Detect which cell encompasses the target text, then output its [x, y] center coordinate. 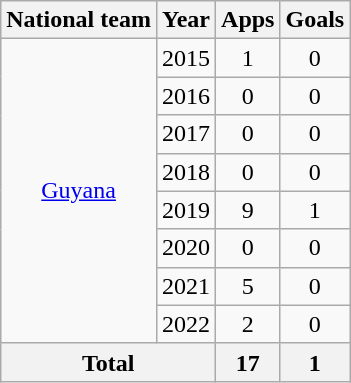
2018 [186, 172]
National team [79, 20]
2017 [186, 134]
Goals [315, 20]
2015 [186, 58]
9 [248, 210]
Total [108, 362]
Year [186, 20]
2020 [186, 248]
2 [248, 324]
2016 [186, 96]
2022 [186, 324]
Guyana [79, 191]
2019 [186, 210]
5 [248, 286]
2021 [186, 286]
Apps [248, 20]
17 [248, 362]
